Determine the (x, y) coordinate at the center of the cell enclosing the given text.  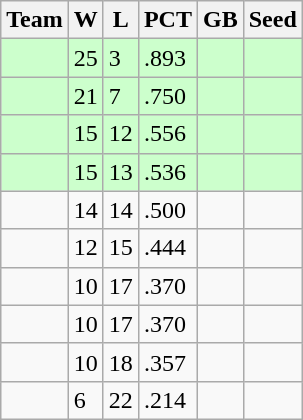
25 (86, 58)
Team (35, 20)
3 (120, 58)
.214 (168, 400)
L (120, 20)
W (86, 20)
Seed (272, 20)
21 (86, 96)
18 (120, 362)
PCT (168, 20)
.357 (168, 362)
.893 (168, 58)
.536 (168, 172)
13 (120, 172)
.750 (168, 96)
22 (120, 400)
.444 (168, 248)
.556 (168, 134)
.500 (168, 210)
GB (220, 20)
6 (86, 400)
7 (120, 96)
